Capture the cell that displays the provided text and extract its (x, y) central coordinate. 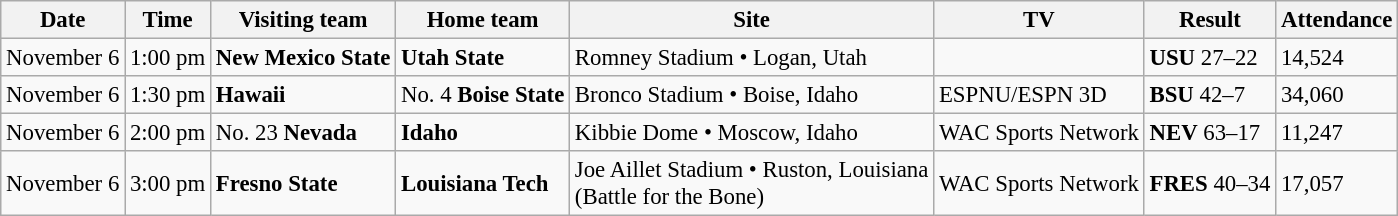
Hawaii (304, 95)
BSU 42–7 (1210, 95)
USU 27–22 (1210, 58)
Attendance (1337, 20)
Kibbie Dome • Moscow, Idaho (752, 133)
Site (752, 20)
1:00 pm (168, 58)
No. 4 Boise State (483, 95)
NEV 63–17 (1210, 133)
Home team (483, 20)
TV (1040, 20)
Time (168, 20)
2:00 pm (168, 133)
Idaho (483, 133)
Fresno State (304, 184)
Joe Aillet Stadium • Ruston, Louisiana(Battle for the Bone) (752, 184)
Result (1210, 20)
Utah State (483, 58)
34,060 (1337, 95)
Bronco Stadium • Boise, Idaho (752, 95)
14,524 (1337, 58)
New Mexico State (304, 58)
Louisiana Tech (483, 184)
Date (63, 20)
11,247 (1337, 133)
Romney Stadium • Logan, Utah (752, 58)
FRES 40–34 (1210, 184)
3:00 pm (168, 184)
1:30 pm (168, 95)
ESPNU/ESPN 3D (1040, 95)
17,057 (1337, 184)
Visiting team (304, 20)
No. 23 Nevada (304, 133)
